Scan for the cell matching the given text and deliver its (X, Y) coordinate at center. 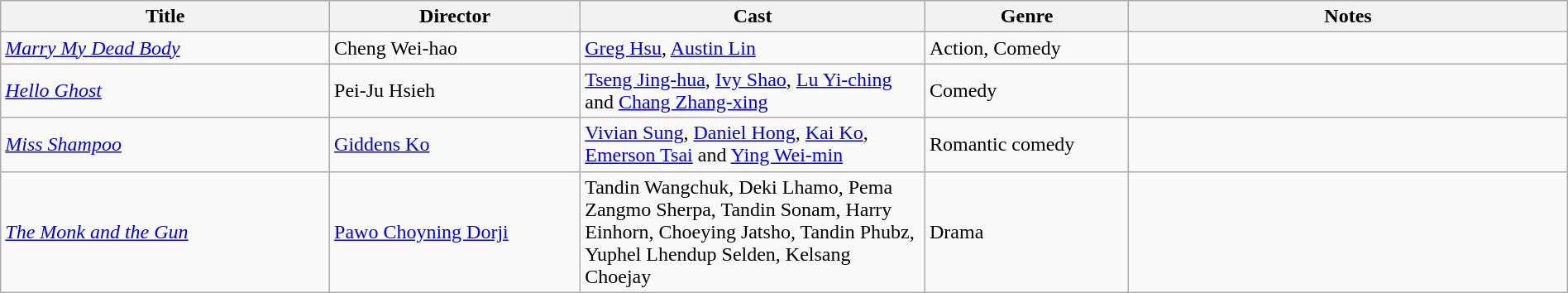
Cheng Wei-hao (455, 48)
Romantic comedy (1026, 144)
Title (165, 17)
Action, Comedy (1026, 48)
Vivian Sung, Daniel Hong, Kai Ko, Emerson Tsai and Ying Wei-min (753, 144)
Director (455, 17)
Miss Shampoo (165, 144)
Comedy (1026, 91)
Genre (1026, 17)
Marry My Dead Body (165, 48)
Tandin Wangchuk, Deki Lhamo, Pema Zangmo Sherpa, Tandin Sonam, Harry Einhorn, Choeying Jatsho, Tandin Phubz, Yuphel Lhendup Selden, Kelsang Choejay (753, 232)
The Monk and the Gun (165, 232)
Pawo Choyning Dorji (455, 232)
Tseng Jing-hua, Ivy Shao, Lu Yi-ching and Chang Zhang-xing (753, 91)
Drama (1026, 232)
Cast (753, 17)
Hello Ghost (165, 91)
Notes (1348, 17)
Giddens Ko (455, 144)
Greg Hsu, Austin Lin (753, 48)
Pei-Ju Hsieh (455, 91)
